Search for the cell housing the specified text and yield its [x, y] center coordinate. 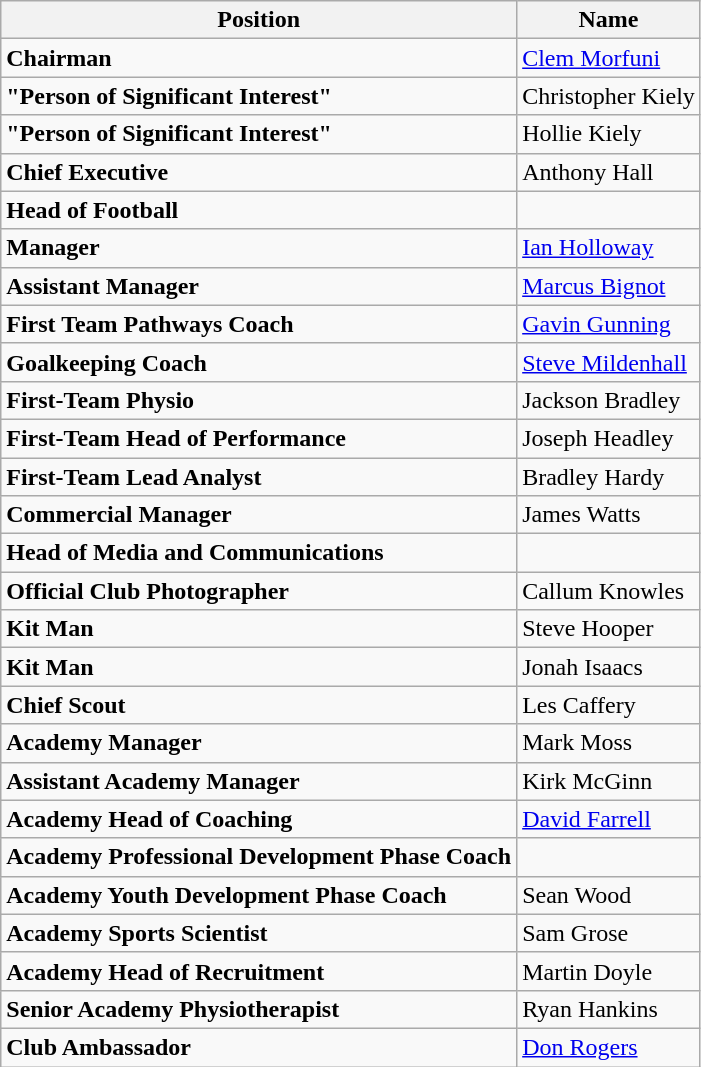
Goalkeeping Coach [259, 362]
Steve Mildenhall [609, 362]
Academy Professional Development Phase Coach [259, 857]
David Farrell [609, 819]
Club Ambassador [259, 1047]
Academy Manager [259, 743]
Jackson Bradley [609, 400]
Les Caffery [609, 705]
Assistant Manager [259, 286]
James Watts [609, 515]
Ryan Hankins [609, 1009]
Academy Sports Scientist [259, 933]
First Team Pathways Coach [259, 324]
Chief Executive [259, 172]
Jonah Isaacs [609, 667]
Chairman [259, 58]
Manager [259, 248]
First-Team Head of Performance [259, 438]
Christopher Kiely [609, 96]
Senior Academy Physiotherapist [259, 1009]
Gavin Gunning [609, 324]
Martin Doyle [609, 971]
Steve Hooper [609, 629]
Commercial Manager [259, 515]
Name [609, 20]
Official Club Photographer [259, 591]
First-Team Physio [259, 400]
Sean Wood [609, 895]
Sam Grose [609, 933]
Assistant Academy Manager [259, 781]
Mark Moss [609, 743]
Marcus Bignot [609, 286]
Hollie Kiely [609, 134]
Academy Youth Development Phase Coach [259, 895]
Clem Morfuni [609, 58]
Academy Head of Recruitment [259, 971]
First-Team Lead Analyst [259, 477]
Don Rogers [609, 1047]
Chief Scout [259, 705]
Head of Football [259, 210]
Kirk McGinn [609, 781]
Academy Head of Coaching [259, 819]
Callum Knowles [609, 591]
Position [259, 20]
Anthony Hall [609, 172]
Head of Media and Communications [259, 553]
Ian Holloway [609, 248]
Joseph Headley [609, 438]
Bradley Hardy [609, 477]
